Detect which cell encompasses the target text, then output its [X, Y] center coordinate. 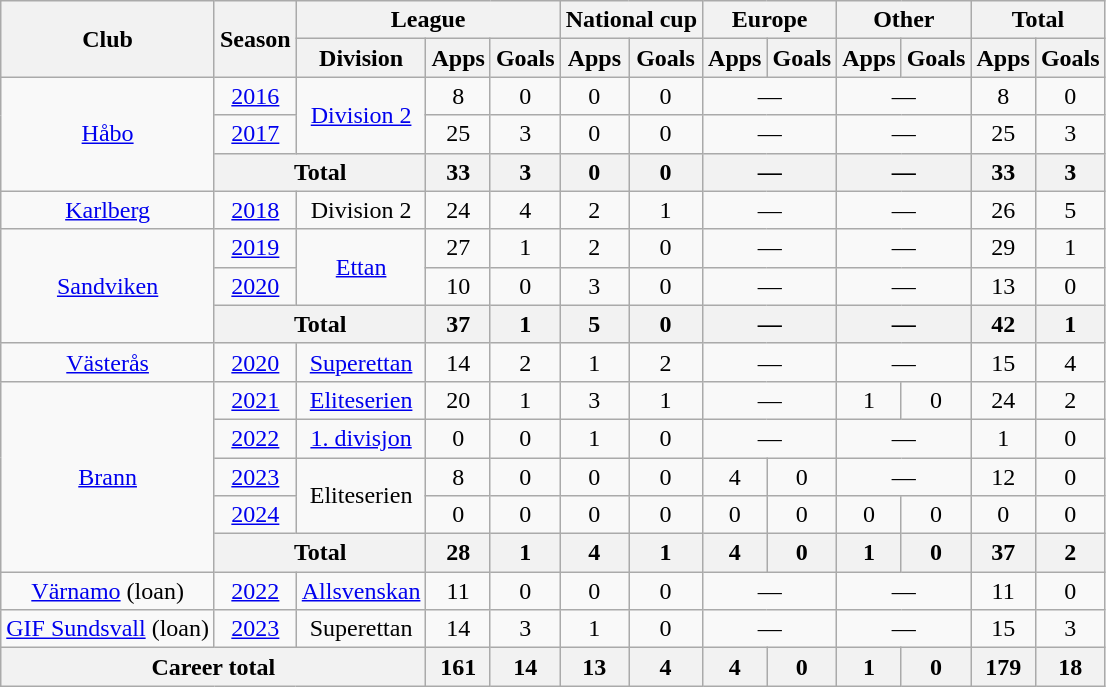
2016 [255, 96]
Allsvenskan [361, 591]
18 [1070, 667]
Värnamo (loan) [108, 591]
161 [458, 667]
26 [1003, 210]
Europe [770, 20]
League [428, 20]
20 [458, 400]
Karlberg [108, 210]
1. divisjon [361, 438]
Sandviken [108, 286]
2019 [255, 248]
Season [255, 39]
Ettan [361, 267]
2018 [255, 210]
2021 [255, 400]
Håbo [108, 134]
179 [1003, 667]
10 [458, 286]
Club [108, 39]
2017 [255, 134]
2024 [255, 515]
12 [1003, 477]
Other [904, 20]
Brann [108, 476]
28 [458, 553]
Division [361, 58]
Career total [214, 667]
GIF Sundsvall (loan) [108, 629]
National cup [631, 20]
42 [1003, 324]
27 [458, 248]
29 [1003, 248]
Västerås [108, 362]
